Determine the (X, Y) coordinate at the center of the cell enclosing the given text.  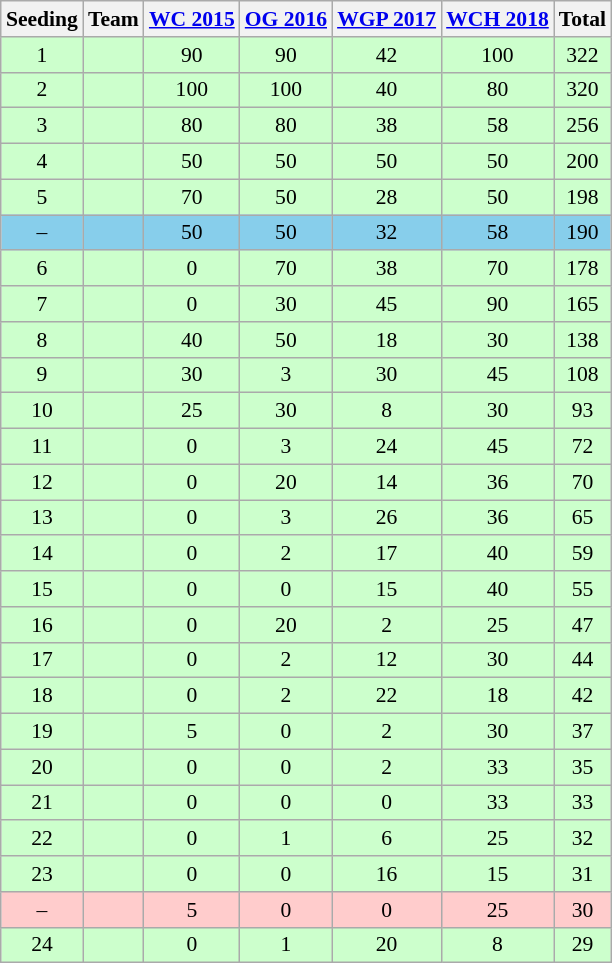
7 (42, 304)
OG 2016 (286, 19)
65 (582, 518)
23 (42, 874)
108 (582, 375)
35 (582, 767)
Team (114, 19)
200 (582, 162)
178 (582, 269)
256 (582, 126)
11 (42, 447)
4 (42, 162)
55 (582, 589)
31 (582, 874)
WC 2015 (192, 19)
320 (582, 90)
19 (42, 732)
WCH 2018 (498, 19)
198 (582, 197)
10 (42, 411)
47 (582, 625)
44 (582, 660)
190 (582, 233)
37 (582, 732)
Total (582, 19)
59 (582, 554)
9 (42, 375)
28 (386, 197)
29 (582, 945)
138 (582, 340)
21 (42, 803)
13 (42, 518)
322 (582, 55)
72 (582, 447)
WGP 2017 (386, 19)
165 (582, 304)
26 (386, 518)
Seeding (42, 19)
93 (582, 411)
